Return (X, Y) of the center of cell containing provided text 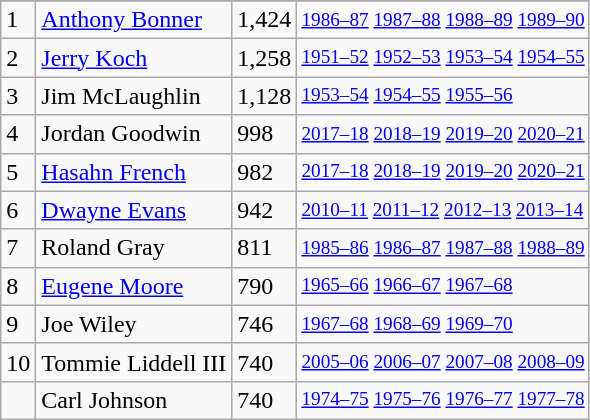
8 (18, 286)
Joe Wiley (134, 324)
Hasahn French (134, 172)
Jerry Koch (134, 58)
1974–75 1975–76 1976–77 1977–78 (443, 400)
Eugene Moore (134, 286)
1,128 (264, 96)
Jordan Goodwin (134, 134)
9 (18, 324)
746 (264, 324)
1967–68 1968–69 1969–70 (443, 324)
1,258 (264, 58)
10 (18, 362)
1965–66 1966–67 1967–68 (443, 286)
3 (18, 96)
1,424 (264, 20)
Jim McLaughlin (134, 96)
4 (18, 134)
1985–86 1986–87 1987–88 1988–89 (443, 248)
1 (18, 20)
2 (18, 58)
942 (264, 210)
982 (264, 172)
Anthony Bonner (134, 20)
6 (18, 210)
Dwayne Evans (134, 210)
7 (18, 248)
1951–52 1952–53 1953–54 1954–55 (443, 58)
998 (264, 134)
1986–87 1987–88 1988–89 1989–90 (443, 20)
Tommie Liddell III (134, 362)
5 (18, 172)
Roland Gray (134, 248)
811 (264, 248)
Carl Johnson (134, 400)
790 (264, 286)
2010–11 2011–12 2012–13 2013–14 (443, 210)
1953–54 1954–55 1955–56 (443, 96)
2005–06 2006–07 2007–08 2008–09 (443, 362)
